From the cell containing the given text, extract its center point as (x, y) coordinate. 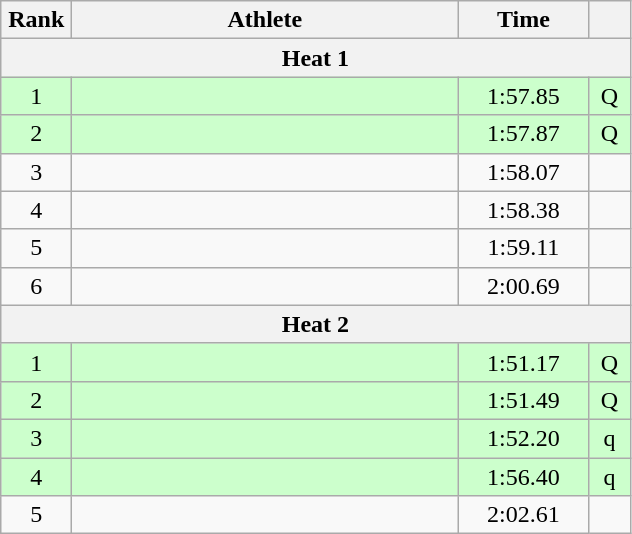
2:00.69 (524, 286)
1:58.07 (524, 172)
2:02.61 (524, 515)
Heat 2 (316, 324)
6 (36, 286)
1:59.11 (524, 248)
1:51.49 (524, 400)
1:57.85 (524, 96)
Athlete (265, 20)
1:51.17 (524, 362)
1:57.87 (524, 134)
Rank (36, 20)
Time (524, 20)
1:58.38 (524, 210)
1:56.40 (524, 477)
Heat 1 (316, 58)
1:52.20 (524, 438)
